Identify which cell holds the provided text, then report its [x, y] central coordinate. 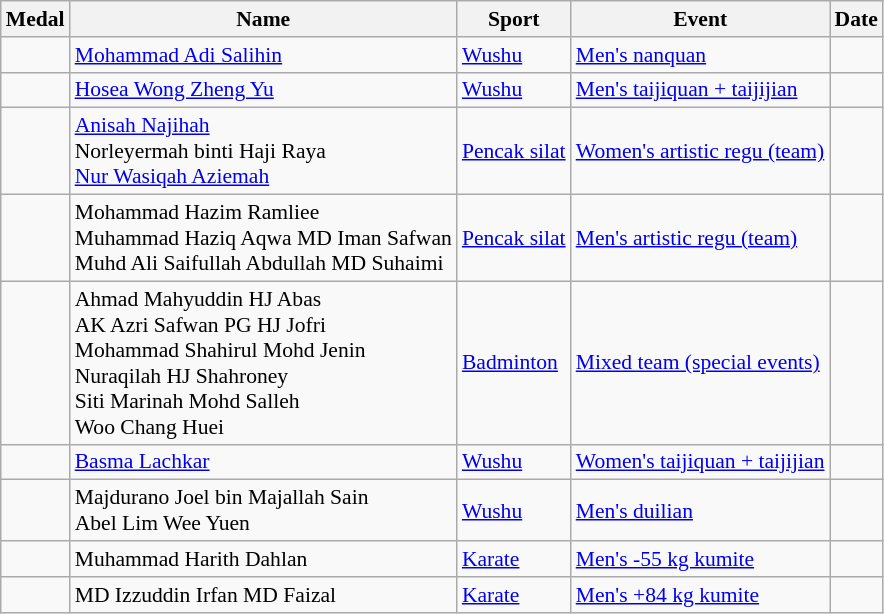
Men's -55 kg kumite [700, 559]
Men's artistic regu (team) [700, 238]
Hosea Wong Zheng Yu [264, 90]
Anisah NajihahNorleyermah binti Haji RayaNur Wasiqah Aziemah [264, 152]
Sport [514, 19]
Men's taijiquan + taijijian [700, 90]
Mohammad Hazim RamlieeMuhammad Haziq Aqwa MD Iman SafwanMuhd Ali Saifullah Abdullah MD Suhaimi [264, 238]
Majdurano Joel bin Majallah SainAbel Lim Wee Yuen [264, 510]
Mixed team (special events) [700, 362]
Badminton [514, 362]
Ahmad Mahyuddin HJ AbasAK Azri Safwan PG HJ JofriMohammad Shahirul Mohd JeninNuraqilah HJ ShahroneySiti Marinah Mohd SallehWoo Chang Huei [264, 362]
Men's duilian [700, 510]
Men's nanquan [700, 55]
MD Izzuddin Irfan MD Faizal [264, 595]
Mohammad Adi Salihin [264, 55]
Date [856, 19]
Medal [36, 19]
Women's artistic regu (team) [700, 152]
Basma Lachkar [264, 462]
Men's +84 kg kumite [700, 595]
Event [700, 19]
Muhammad Harith Dahlan [264, 559]
Name [264, 19]
Women's taijiquan + taijijian [700, 462]
